Scan for the cell matching the given text and deliver its (X, Y) coordinate at center. 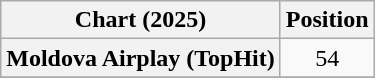
54 (327, 58)
Chart (2025) (141, 20)
Moldova Airplay (TopHit) (141, 58)
Position (327, 20)
